For the text-containing cell, return its midpoint in [x, y] coordinate format. 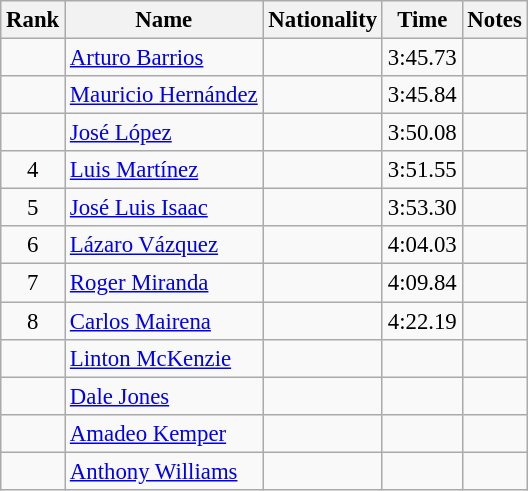
Rank [33, 20]
7 [33, 283]
Anthony Williams [164, 471]
José López [164, 133]
José Luis Isaac [164, 208]
3:45.84 [422, 95]
Luis Martínez [164, 170]
Roger Miranda [164, 283]
Linton McKenzie [164, 358]
Nationality [322, 20]
Time [422, 20]
Amadeo Kemper [164, 433]
Dale Jones [164, 396]
Mauricio Hernández [164, 95]
Lázaro Vázquez [164, 245]
3:45.73 [422, 58]
3:53.30 [422, 208]
3:50.08 [422, 133]
4:09.84 [422, 283]
Carlos Mairena [164, 321]
6 [33, 245]
3:51.55 [422, 170]
4 [33, 170]
4:22.19 [422, 321]
Name [164, 20]
5 [33, 208]
8 [33, 321]
Arturo Barrios [164, 58]
4:04.03 [422, 245]
Notes [494, 20]
